Search for the cell housing the specified text and yield its (x, y) center coordinate. 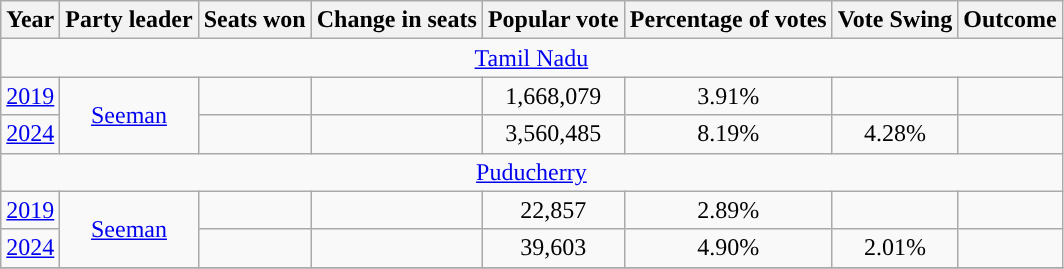
Change in seats (396, 20)
Tamil Nadu (532, 58)
Popular vote (553, 20)
8.19% (728, 134)
Outcome (1010, 20)
Year (30, 20)
1,668,079 (553, 96)
22,857 (553, 210)
4.90% (728, 248)
Puducherry (532, 172)
Percentage of votes (728, 20)
3.91% (728, 96)
2.01% (895, 248)
4.28% (895, 134)
Seats won (254, 20)
Party leader (129, 20)
39,603 (553, 248)
3,560,485 (553, 134)
2.89% (728, 210)
Vote Swing (895, 20)
